For the text-containing cell, return its midpoint in [x, y] coordinate format. 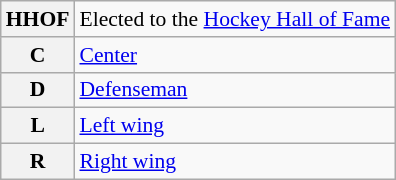
L [38, 126]
Defenseman [234, 90]
C [38, 55]
D [38, 90]
Elected to the Hockey Hall of Fame [234, 19]
Left wing [234, 126]
Center [234, 55]
HHOF [38, 19]
Right wing [234, 162]
R [38, 162]
